Detect which cell encompasses the target text, then output its (X, Y) center coordinate. 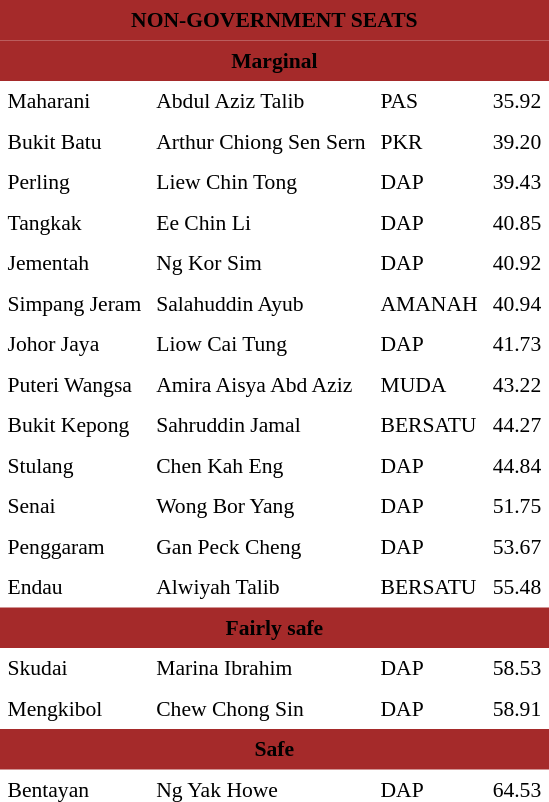
53.67 (517, 546)
Tangkak (74, 222)
Gan Peck Cheng (261, 546)
Bukit Batu (74, 141)
Chew Chong Sin (261, 708)
51.75 (517, 506)
Safe (274, 749)
Liow Cai Tung (261, 344)
Senai (74, 506)
Abdul Aziz Talib (261, 101)
Amira Aisya Abd Aziz (261, 384)
Mengkibol (74, 708)
Wong Bor Yang (261, 506)
Bukit Kepong (74, 425)
Ng Kor Sim (261, 263)
39.20 (517, 141)
Liew Chin Tong (261, 182)
40.94 (517, 303)
Penggaram (74, 546)
Ee Chin Li (261, 222)
Puteri Wangsa (74, 384)
58.91 (517, 708)
Johor Jaya (74, 344)
Simpang Jeram (74, 303)
PAS (429, 101)
Arthur Chiong Sen Sern (261, 141)
Jementah (74, 263)
35.92 (517, 101)
41.73 (517, 344)
NON-GOVERNMENT SEATS (274, 20)
Alwiyah Talib (261, 587)
Chen Kah Eng (261, 465)
Skudai (74, 668)
40.85 (517, 222)
PKR (429, 141)
Fairly safe (274, 627)
39.43 (517, 182)
Marginal (274, 60)
40.92 (517, 263)
Endau (74, 587)
Perling (74, 182)
43.22 (517, 384)
Salahuddin Ayub (261, 303)
58.53 (517, 668)
Marina Ibrahim (261, 668)
55.48 (517, 587)
AMANAH (429, 303)
Maharani (74, 101)
44.27 (517, 425)
Stulang (74, 465)
MUDA (429, 384)
44.84 (517, 465)
Sahruddin Jamal (261, 425)
